Find where the given text appears and provide that cell's center as (X, Y) coordinate. 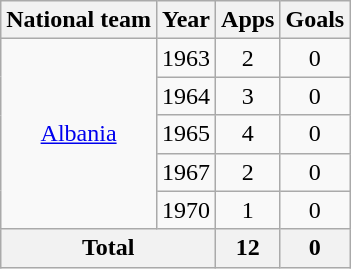
3 (248, 96)
4 (248, 134)
1965 (186, 134)
National team (79, 20)
1 (248, 210)
Apps (248, 20)
Goals (315, 20)
1970 (186, 210)
Albania (79, 134)
12 (248, 248)
1963 (186, 58)
Total (108, 248)
1964 (186, 96)
1967 (186, 172)
Year (186, 20)
